Provide the [x, y] coordinate of the cell's center where the given text is located.  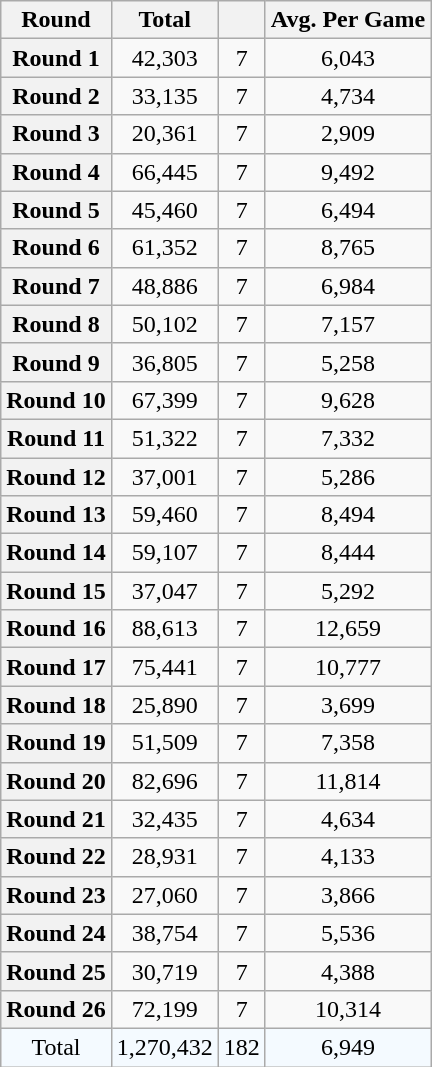
182 [242, 1047]
67,399 [164, 400]
4,388 [348, 971]
38,754 [164, 933]
8,765 [348, 248]
Round 12 [56, 477]
8,444 [348, 553]
Round 23 [56, 895]
28,931 [164, 857]
6,043 [348, 58]
25,890 [164, 705]
Round 19 [56, 743]
Round 26 [56, 1009]
3,866 [348, 895]
88,613 [164, 629]
Round 20 [56, 781]
4,133 [348, 857]
4,634 [348, 819]
Round [56, 20]
Round 6 [56, 248]
4,734 [348, 96]
Round 10 [56, 400]
50,102 [164, 324]
9,492 [348, 172]
5,292 [348, 591]
Round 11 [56, 438]
59,460 [164, 515]
6,494 [348, 210]
61,352 [164, 248]
Round 25 [56, 971]
1,270,432 [164, 1047]
72,199 [164, 1009]
Round 3 [56, 134]
Round 22 [56, 857]
Round 9 [56, 362]
20,361 [164, 134]
9,628 [348, 400]
45,460 [164, 210]
7,157 [348, 324]
Round 14 [56, 553]
Round 1 [56, 58]
Round 8 [56, 324]
Round 24 [56, 933]
6,949 [348, 1047]
Round 17 [56, 667]
59,107 [164, 553]
Round 4 [56, 172]
5,258 [348, 362]
3,699 [348, 705]
51,322 [164, 438]
Round 5 [56, 210]
10,777 [348, 667]
Round 2 [56, 96]
Round 18 [56, 705]
36,805 [164, 362]
7,332 [348, 438]
Round 16 [56, 629]
Round 21 [56, 819]
33,135 [164, 96]
30,719 [164, 971]
51,509 [164, 743]
75,441 [164, 667]
Round 13 [56, 515]
12,659 [348, 629]
5,286 [348, 477]
2,909 [348, 134]
Round 15 [56, 591]
11,814 [348, 781]
Round 7 [56, 286]
48,886 [164, 286]
37,047 [164, 591]
37,001 [164, 477]
6,984 [348, 286]
8,494 [348, 515]
Avg. Per Game [348, 20]
27,060 [164, 895]
42,303 [164, 58]
66,445 [164, 172]
7,358 [348, 743]
10,314 [348, 1009]
5,536 [348, 933]
32,435 [164, 819]
82,696 [164, 781]
